Identify which cell holds the provided text, then report its [x, y] central coordinate. 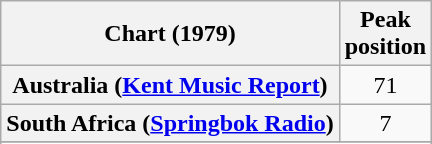
71 [385, 85]
7 [385, 123]
Chart (1979) [170, 34]
South Africa (Springbok Radio) [170, 123]
Australia (Kent Music Report) [170, 85]
Peakposition [385, 34]
